Search for the cell housing the specified text and yield its [x, y] center coordinate. 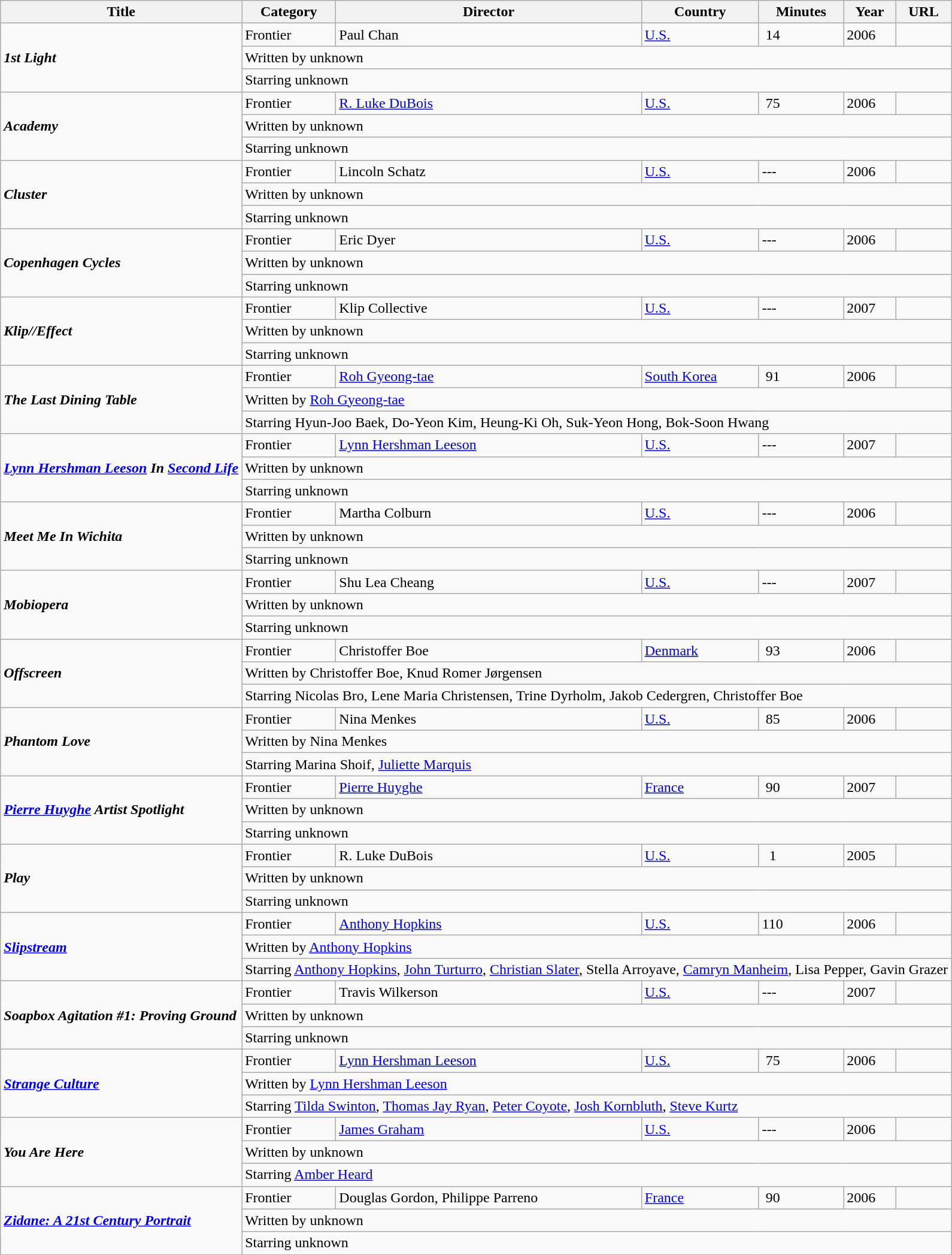
Denmark [700, 650]
Starring Amber Heard [596, 1175]
Meet Me In Wichita [121, 536]
Written by Nina Menkes [596, 742]
Klip//Effect [121, 331]
James Graham [489, 1129]
93 [801, 650]
Nina Menkes [489, 719]
91 [801, 377]
URL [923, 12]
Starring Marina Shoif, Juliette Marquis [596, 764]
Martha Colburn [489, 513]
Written by Anthony Hopkins [596, 946]
Travis Wilkerson [489, 992]
Starring Hyun-Joo Baek, Do-Yeon Kim, Heung-Ki Oh, Suk-Yeon Hong, Bok-Soon Hwang [596, 422]
Country [700, 12]
Anthony Hopkins [489, 924]
You Are Here [121, 1152]
Minutes [801, 12]
Phantom Love [121, 742]
Written by Lynn Hershman Leeson [596, 1084]
Roh Gyeong-tae [489, 377]
Paul Chan [489, 35]
Offscreen [121, 673]
1st Light [121, 58]
Category [289, 12]
Pierre Huyghe Artist Spotlight [121, 810]
Mobiopera [121, 604]
Play [121, 878]
Slipstream [121, 946]
Shu Lea Cheang [489, 582]
Strange Culture [121, 1084]
85 [801, 719]
Cluster [121, 194]
Lincoln Schatz [489, 171]
Douglas Gordon, Philippe Parreno [489, 1197]
Written by Christoffer Boe, Knud Romer Jørgensen [596, 673]
2005 [870, 855]
Soapbox Agitation #1: Proving Ground [121, 1015]
Year [870, 12]
The Last Dining Table [121, 400]
Starring Tilda Swinton, Thomas Jay Ryan, Peter Coyote, Josh Kornbluth, Steve Kurtz [596, 1106]
1 [801, 855]
Written by Roh Gyeong-tae [596, 400]
Klip Collective [489, 309]
Pierre Huyghe [489, 787]
Zidane: A 21st Century Portrait [121, 1220]
Starring Anthony Hopkins, John Turturro, Christian Slater, Stella Arroyave, Camryn Manheim, Lisa Pepper, Gavin Grazer [596, 969]
Copenhagen Cycles [121, 262]
14 [801, 35]
Starring Nicolas Bro, Lene Maria Christensen, Trine Dyrholm, Jakob Cedergren, Christoffer Boe [596, 696]
South Korea [700, 377]
Lynn Hershman Leeson In Second Life [121, 468]
Director [489, 12]
Christoffer Boe [489, 650]
110 [801, 924]
Academy [121, 126]
Eric Dyer [489, 240]
Title [121, 12]
